Return [x, y] of the center of cell containing provided text 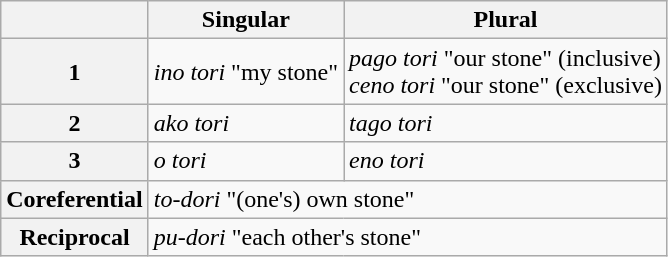
Singular [246, 20]
o tori [246, 161]
to-dori "(one's) own stone" [408, 199]
ino tori "my stone" [246, 72]
Coreferential [74, 199]
pu-dori "each other's stone" [408, 237]
eno tori [506, 161]
1 [74, 72]
ako tori [246, 123]
Reciprocal [74, 237]
tago tori [506, 123]
3 [74, 161]
Plural [506, 20]
pago tori "our stone" (inclusive)ceno tori "our stone" (exclusive) [506, 72]
2 [74, 123]
